Capture the cell that displays the provided text and extract its [x, y] central coordinate. 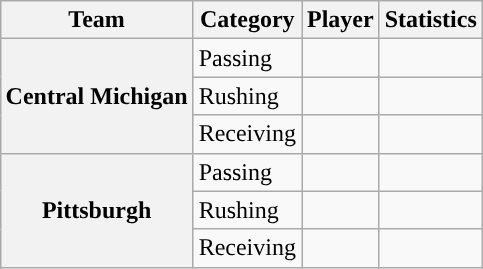
Category [247, 20]
Central Michigan [96, 96]
Pittsburgh [96, 210]
Team [96, 20]
Player [341, 20]
Statistics [430, 20]
